From the cell containing the given text, extract its center point as (x, y) coordinate. 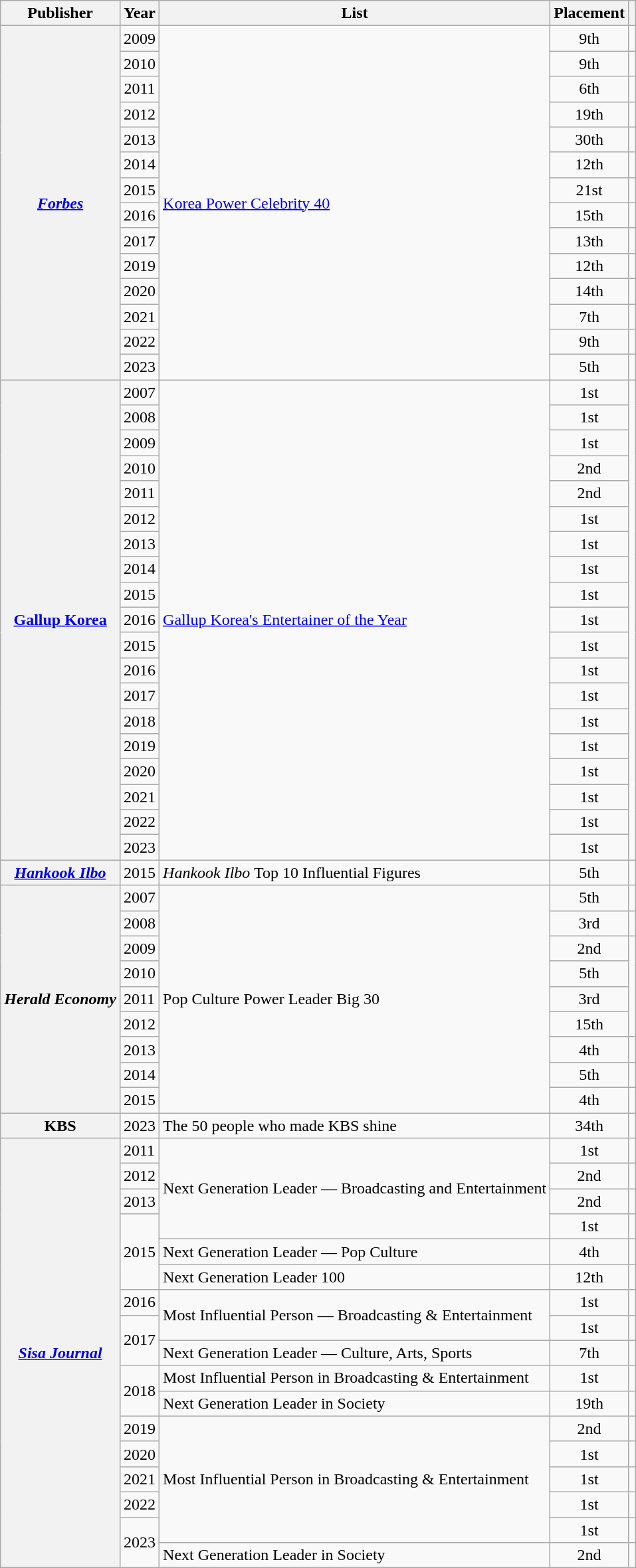
List (355, 13)
Most Influential Person — Broadcasting & Entertainment (355, 1315)
Herald Economy (60, 999)
Forbes (60, 203)
21st (589, 190)
Hankook Ilbo Top 10 Influential Figures (355, 873)
The 50 people who made KBS shine (355, 1126)
Pop Culture Power Leader Big 30 (355, 999)
Sisa Journal (60, 1353)
Next Generation Leader — Culture, Arts, Sports (355, 1353)
34th (589, 1126)
Hankook Ilbo (60, 873)
Publisher (60, 13)
Next Generation Leader — Broadcasting and Entertainment (355, 1189)
14th (589, 291)
6th (589, 89)
Next Generation Leader — Pop Culture (355, 1252)
KBS (60, 1126)
Next Generation Leader 100 (355, 1277)
Gallup Korea (60, 620)
30th (589, 139)
Gallup Korea's Entertainer of the Year (355, 620)
Year (140, 13)
Korea Power Celebrity 40 (355, 203)
13th (589, 240)
Placement (589, 13)
